Return (X, Y) of the center of cell containing provided text 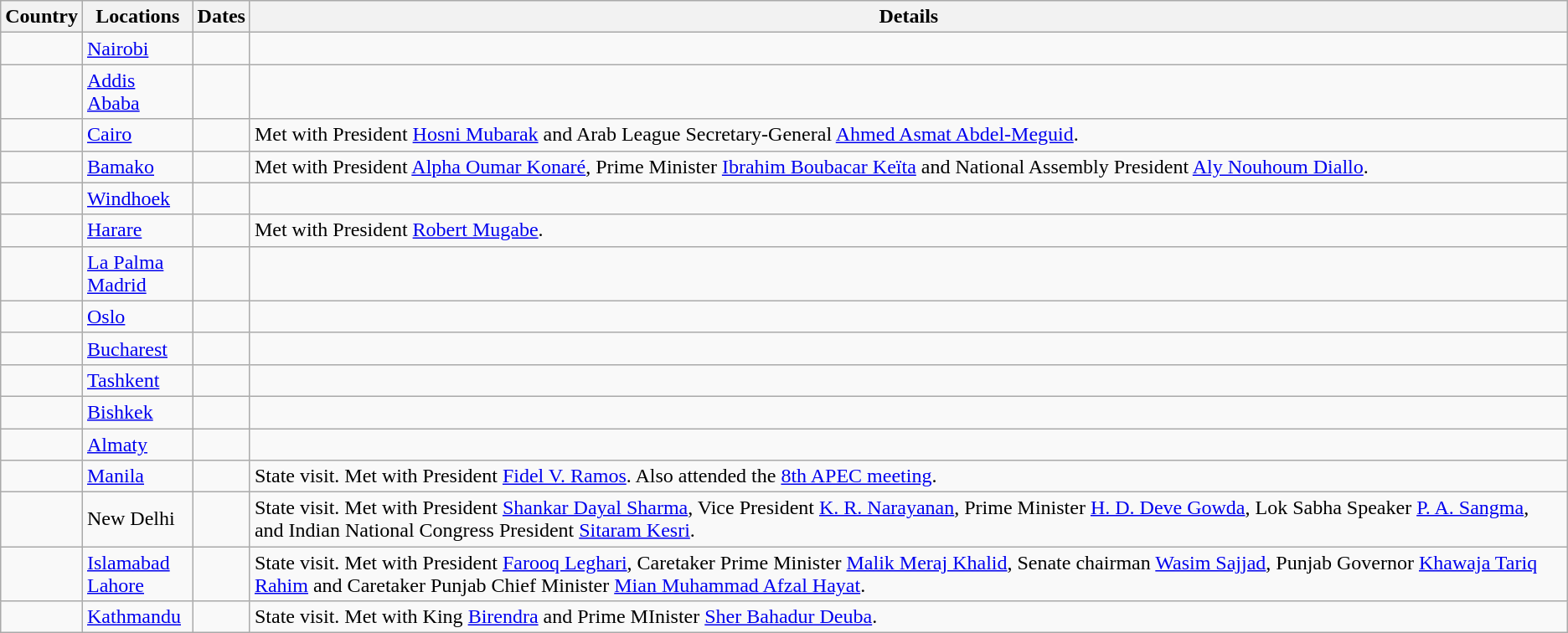
New Delhi (137, 519)
Met with President Alpha Oumar Konaré, Prime Minister Ibrahim Boubacar Keïta and National Assembly President Aly Nouhoum Diallo. (908, 167)
Locations (137, 17)
Almaty (137, 445)
Bamako (137, 167)
Met with President Hosni Mubarak and Arab League Secretary-General Ahmed Asmat Abdel-Meguid. (908, 135)
Bucharest (137, 348)
Met with President Robert Mugabe. (908, 230)
Nairobi (137, 49)
State visit. Met with King Birendra and Prime MInister Sher Bahadur Deuba. (908, 617)
La PalmaMadrid (137, 273)
Dates (221, 17)
Cairo (137, 135)
Manila (137, 476)
Addis Ababa (137, 92)
Country (42, 17)
Bishkek (137, 412)
Harare (137, 230)
IslamabadLahore (137, 574)
Windhoek (137, 198)
Oslo (137, 316)
Details (908, 17)
State visit. Met with President Fidel V. Ramos. Also attended the 8th APEC meeting. (908, 476)
Tashkent (137, 380)
Kathmandu (137, 617)
